Return the [X, Y] coordinate for the center point of the cell that contains the specified text.  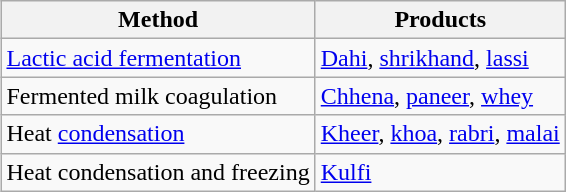
Kheer, khoa, rabri, malai [440, 134]
Products [440, 20]
Fermented milk coagulation [158, 96]
Method [158, 20]
Lactic acid fermentation [158, 58]
Heat condensation [158, 134]
Kulfi [440, 172]
Heat condensation and freezing [158, 172]
Dahi, shrikhand, lassi [440, 58]
Chhena, paneer, whey [440, 96]
